Scan for the cell matching the given text and deliver its (X, Y) coordinate at center. 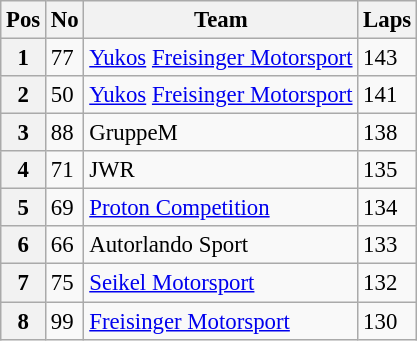
141 (388, 95)
71 (65, 170)
130 (388, 321)
Laps (388, 20)
50 (65, 95)
143 (388, 58)
75 (65, 283)
69 (65, 208)
88 (65, 133)
2 (24, 95)
5 (24, 208)
66 (65, 245)
No (65, 20)
132 (388, 283)
Freisinger Motorsport (221, 321)
133 (388, 245)
8 (24, 321)
77 (65, 58)
Autorlando Sport (221, 245)
1 (24, 58)
135 (388, 170)
99 (65, 321)
138 (388, 133)
Seikel Motorsport (221, 283)
Pos (24, 20)
JWR (221, 170)
Team (221, 20)
7 (24, 283)
6 (24, 245)
134 (388, 208)
Proton Competition (221, 208)
4 (24, 170)
GruppeM (221, 133)
3 (24, 133)
